For the text-containing cell, return its midpoint in (X, Y) coordinate format. 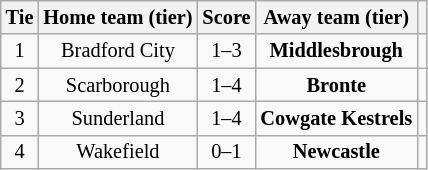
Scarborough (118, 85)
1–3 (226, 51)
Wakefield (118, 152)
Away team (tier) (336, 17)
Bradford City (118, 51)
Cowgate Kestrels (336, 118)
3 (20, 118)
4 (20, 152)
Middlesbrough (336, 51)
2 (20, 85)
Home team (tier) (118, 17)
Tie (20, 17)
1 (20, 51)
Score (226, 17)
Sunderland (118, 118)
Newcastle (336, 152)
Bronte (336, 85)
0–1 (226, 152)
